Output the (x, y) coordinate of the center of the cell containing the given text.  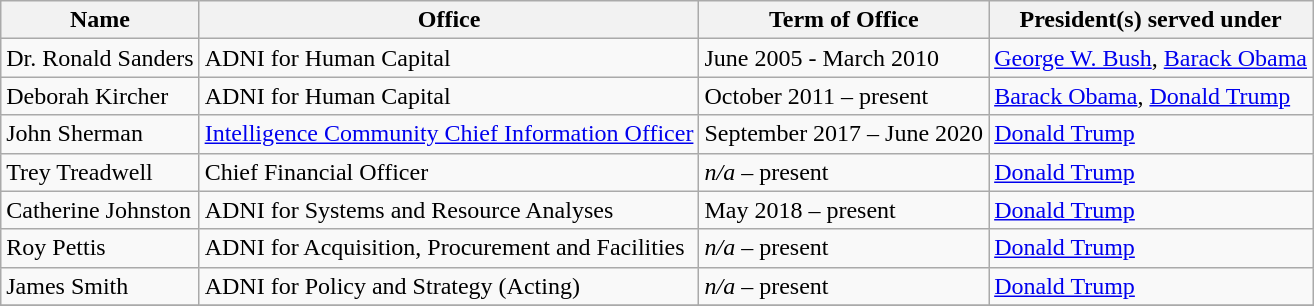
Dr. Ronald Sanders (100, 58)
October 2011 – present (844, 96)
President(s) served under (1151, 20)
Deborah Kircher (100, 96)
Intelligence Community Chief Information Officer (449, 134)
Office (449, 20)
Chief Financial Officer (449, 172)
George W. Bush, Barack Obama (1151, 58)
ADNI for Systems and Resource Analyses (449, 210)
September 2017 – June 2020 (844, 134)
John Sherman (100, 134)
June 2005 - March 2010 (844, 58)
ADNI for Acquisition, Procurement and Facilities (449, 248)
Catherine Johnston (100, 210)
James Smith (100, 286)
Trey Treadwell (100, 172)
Roy Pettis (100, 248)
ADNI for Policy and Strategy (Acting) (449, 286)
Term of Office (844, 20)
Barack Obama, Donald Trump (1151, 96)
May 2018 – present (844, 210)
Name (100, 20)
